Locate the cell with the specified text and output its [X, Y] center coordinate. 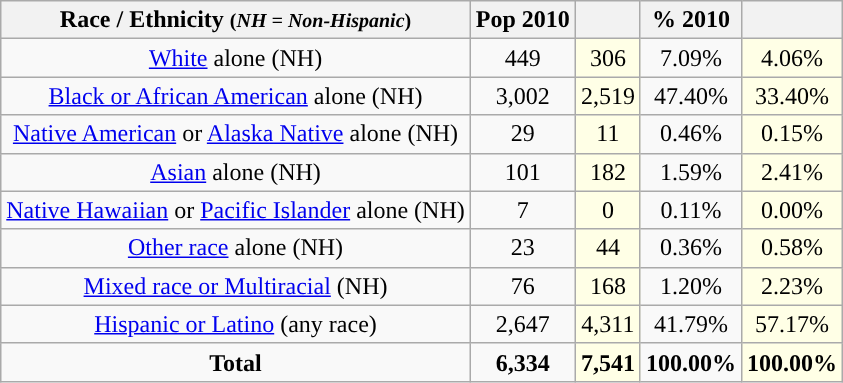
47.40% [690, 96]
0.58% [792, 248]
Native American or Alaska Native alone (NH) [236, 134]
Pop 2010 [522, 20]
41.79% [690, 324]
0.36% [690, 248]
29 [522, 134]
Native Hawaiian or Pacific Islander alone (NH) [236, 210]
6,334 [522, 362]
101 [522, 172]
3,002 [522, 96]
2.23% [792, 286]
Race / Ethnicity (NH = Non-Hispanic) [236, 20]
Asian alone (NH) [236, 172]
33.40% [792, 96]
7 [522, 210]
76 [522, 286]
1.59% [690, 172]
Hispanic or Latino (any race) [236, 324]
23 [522, 248]
4,311 [608, 324]
Total [236, 362]
0.00% [792, 210]
11 [608, 134]
44 [608, 248]
0 [608, 210]
4.06% [792, 58]
0.46% [690, 134]
449 [522, 58]
Mixed race or Multiracial (NH) [236, 286]
% 2010 [690, 20]
Black or African American alone (NH) [236, 96]
2.41% [792, 172]
0.15% [792, 134]
0.11% [690, 210]
7,541 [608, 362]
2,647 [522, 324]
1.20% [690, 286]
7.09% [690, 58]
White alone (NH) [236, 58]
57.17% [792, 324]
182 [608, 172]
306 [608, 58]
168 [608, 286]
2,519 [608, 96]
Other race alone (NH) [236, 248]
